Return the (X, Y) coordinate for the center point of the cell that contains the specified text.  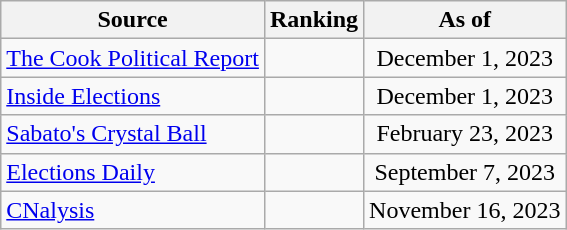
CNalysis (133, 210)
November 16, 2023 (465, 210)
Elections Daily (133, 172)
Source (133, 20)
As of (465, 20)
September 7, 2023 (465, 172)
February 23, 2023 (465, 134)
The Cook Political Report (133, 58)
Sabato's Crystal Ball (133, 134)
Inside Elections (133, 96)
Ranking (314, 20)
